Output the (x, y) coordinate of the center of the cell containing the given text.  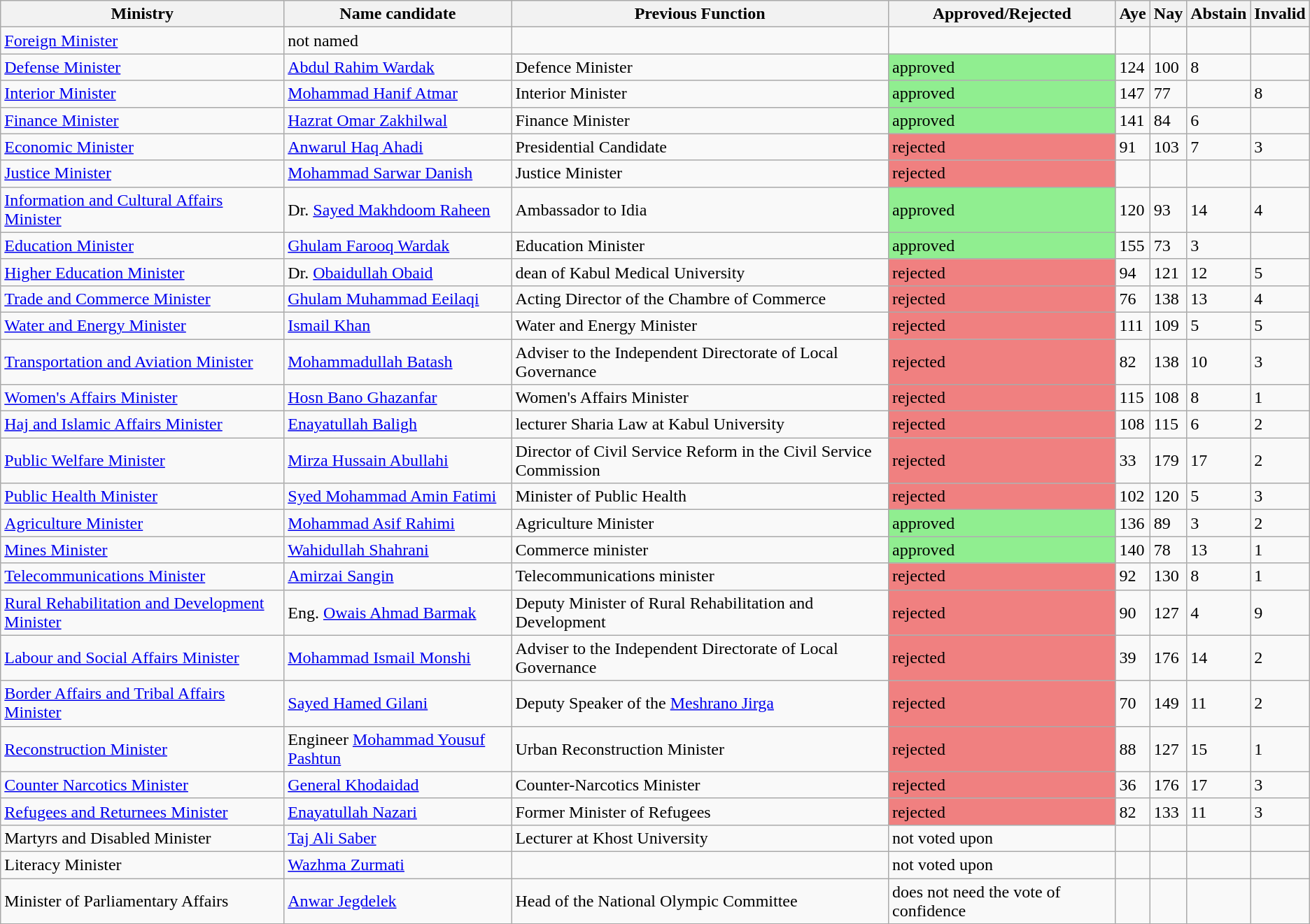
Telecommunications minister (700, 576)
133 (1168, 811)
103 (1168, 147)
Mohammad Asif Rahimi (397, 523)
76 (1132, 299)
Hazrat Omar Zakhilwal (397, 120)
Literacy Minister (143, 865)
Higher Education Minister (143, 272)
Approved/Rejected (1002, 14)
140 (1132, 550)
Mines Minister (143, 550)
Information and Cultural Affairs Minister (143, 210)
Ghulam Muhammad Eeilaqi (397, 299)
124 (1132, 67)
111 (1132, 325)
Enayatullah Baligh (397, 425)
155 (1132, 246)
not named (397, 41)
Reconstruction Minister (143, 748)
General Khodaidad (397, 785)
Wazhma Zurmati (397, 865)
Aye (1132, 14)
73 (1168, 246)
Refugees and Returnees Minister (143, 811)
Mohammad Ismail Monshi (397, 658)
Engineer Mohammad Yousuf Pashtun (397, 748)
Taj Ali Saber (397, 838)
Head of the National Olympic Committee (700, 901)
Mirza Hussain Abullahi (397, 460)
84 (1168, 120)
Defense Minister (143, 67)
147 (1132, 94)
Former Minister of Refugees (700, 811)
Presidential Candidate (700, 147)
77 (1168, 94)
lecturer Sharia Law at Kabul University (700, 425)
Urban Reconstruction Minister (700, 748)
Economic Minister (143, 147)
Syed Mohammad Amin Fatimi (397, 497)
90 (1132, 613)
Hosn Bano Ghazanfar (397, 398)
Deputy Minister of Rural Rehabilitation and Development (700, 613)
36 (1132, 785)
Abdul Rahim Wardak (397, 67)
Labour and Social Affairs Minister (143, 658)
Border Affairs and Tribal Affairs Minister (143, 704)
88 (1132, 748)
Eng. Owais Ahmad Barmak (397, 613)
89 (1168, 523)
Abstain (1219, 14)
Lecturer at Khost University (700, 838)
Rural Rehabilitation and Development Minister (143, 613)
Foreign Minister (143, 41)
136 (1132, 523)
Director of Civil Service Reform in the Civil Service Commission (700, 460)
Enayatullah Nazari (397, 811)
70 (1132, 704)
Name candidate (397, 14)
78 (1168, 550)
Mohammad Hanif Atmar (397, 94)
Anwarul Haq Ahadi (397, 147)
91 (1132, 147)
Defence Minister (700, 67)
94 (1132, 272)
Sayed Hamed Gilani (397, 704)
Mohammad Sarwar Danish (397, 173)
Anwar Jegdelek (397, 901)
179 (1168, 460)
Dr. Obaidullah Obaid (397, 272)
Acting Director of the Chambre of Commerce (700, 299)
Martyrs and Disabled Minister (143, 838)
Ambassador to Idia (700, 210)
149 (1168, 704)
9 (1280, 613)
Ismail Khan (397, 325)
102 (1132, 497)
Transportation and Aviation Minister (143, 361)
Telecommunications Minister (143, 576)
Haj and Islamic Affairs Minister (143, 425)
dean of Kabul Medical University (700, 272)
Public Health Minister (143, 497)
12 (1219, 272)
15 (1219, 748)
Nay (1168, 14)
100 (1168, 67)
39 (1132, 658)
Counter-Narcotics Minister (700, 785)
121 (1168, 272)
Wahidullah Shahrani (397, 550)
Public Welfare Minister (143, 460)
Minister of Parliamentary Affairs (143, 901)
Ministry (143, 14)
93 (1168, 210)
10 (1219, 361)
Commerce minister (700, 550)
33 (1132, 460)
Dr. Sayed Makhdoom Raheen (397, 210)
109 (1168, 325)
Trade and Commerce Minister (143, 299)
Previous Function (700, 14)
Amirzai Sangin (397, 576)
7 (1219, 147)
does not need the vote of confidence (1002, 901)
92 (1132, 576)
141 (1132, 120)
Ghulam Farooq Wardak (397, 246)
Mohammadullah Batash (397, 361)
Counter Narcotics Minister (143, 785)
130 (1168, 576)
Invalid (1280, 14)
Minister of Public Health (700, 497)
Deputy Speaker of the Meshrano Jirga (700, 704)
